Pinpoint the cell where the given text exists, returning its (x, y) midpoint coordinate. 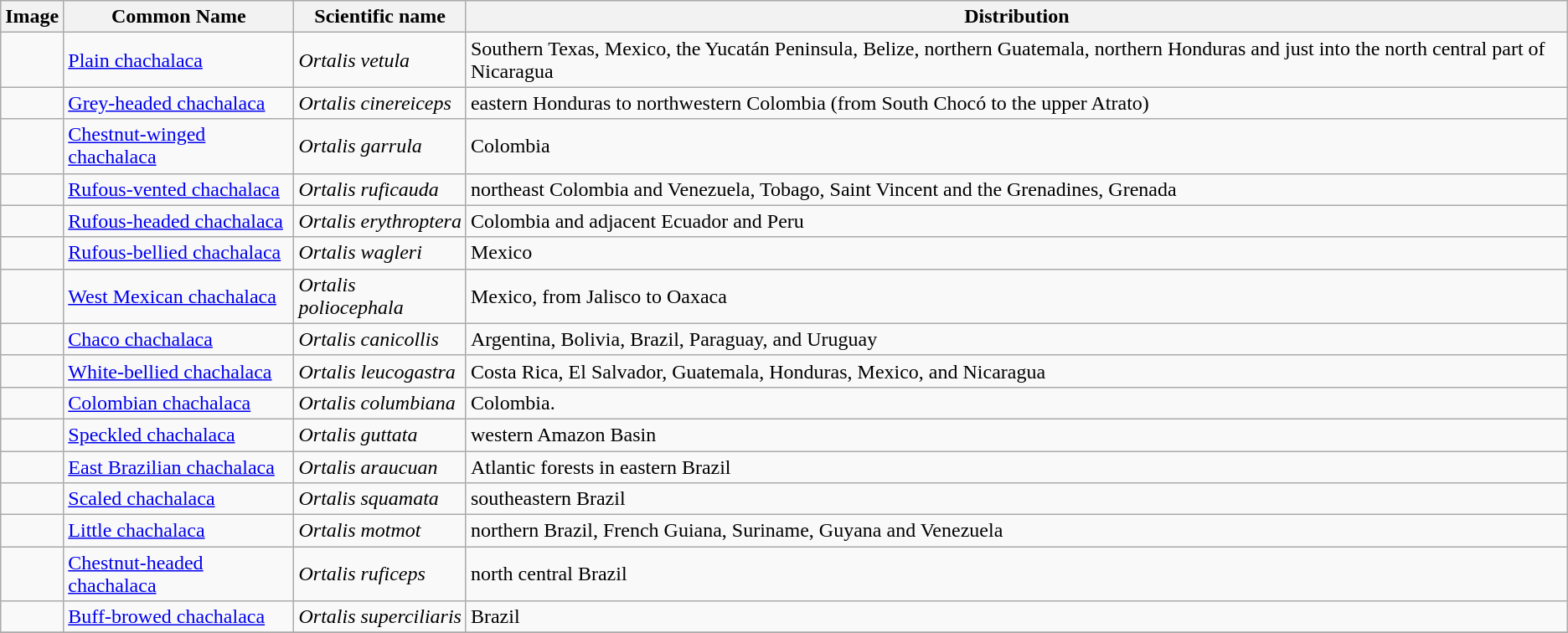
Buff-browed chachalaca (179, 617)
Ortalis motmot (380, 531)
Ortalis erythroptera (380, 221)
Little chachalaca (179, 531)
Colombia. (1017, 403)
Chestnut-winged chachalaca (179, 146)
Ortalis superciliaris (380, 617)
Ortalis canicollis (380, 339)
Southern Texas, Mexico, the Yucatán Peninsula, Belize, northern Guatemala, northern Honduras and just into the north central part of Nicaragua (1017, 60)
Ortalis araucuan (380, 466)
southeastern Brazil (1017, 499)
Ortalis cinereiceps (380, 103)
north central Brazil (1017, 574)
northeast Colombia and Venezuela, Tobago, Saint Vincent and the Grenadines, Grenada (1017, 189)
eastern Honduras to northwestern Colombia (from South Chocó to the upper Atrato) (1017, 103)
Ortalis garrula (380, 146)
Mexico (1017, 253)
Chaco chachalaca (179, 339)
Colombian chachalaca (179, 403)
Image (32, 17)
East Brazilian chachalaca (179, 466)
Rufous-bellied chachalaca (179, 253)
Rufous-vented chachalaca (179, 189)
Ortalis vetula (380, 60)
Ortalis wagleri (380, 253)
Ortalis guttata (380, 435)
Costa Rica, El Salvador, Guatemala, Honduras, Mexico, and Nicaragua (1017, 371)
Scaled chachalaca (179, 499)
Ortalis columbiana (380, 403)
Brazil (1017, 617)
Atlantic forests in eastern Brazil (1017, 466)
Ortalis squamata (380, 499)
Ortalis leucogastra (380, 371)
West Mexican chachalaca (179, 296)
Distribution (1017, 17)
Ortalis ruficauda (380, 189)
Rufous-headed chachalaca (179, 221)
Mexico, from Jalisco to Oaxaca (1017, 296)
Plain chachalaca (179, 60)
Colombia (1017, 146)
Grey-headed chachalaca (179, 103)
Ortalis poliocephala (380, 296)
western Amazon Basin (1017, 435)
Common Name (179, 17)
northern Brazil, French Guiana, Suriname, Guyana and Venezuela (1017, 531)
Ortalis ruficeps (380, 574)
Argentina, Bolivia, Brazil, Paraguay, and Uruguay (1017, 339)
Chestnut-headed chachalaca (179, 574)
Scientific name (380, 17)
Colombia and adjacent Ecuador and Peru (1017, 221)
Speckled chachalaca (179, 435)
White-bellied chachalaca (179, 371)
